Provide the [X, Y] coordinate of the cell's center where the given text is located.  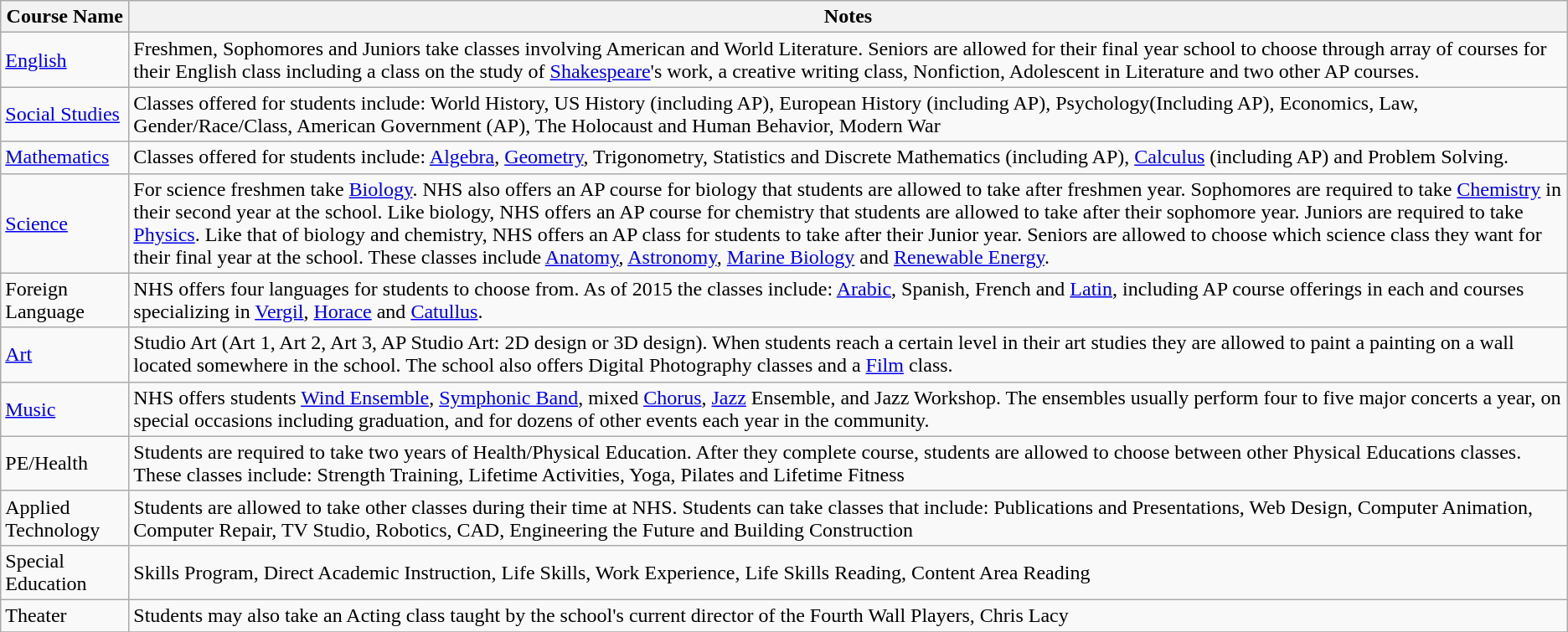
Course Name [65, 17]
Students may also take an Acting class taught by the school's current director of the Fourth Wall Players, Chris Lacy [848, 615]
Music [65, 408]
Science [65, 223]
Mathematics [65, 157]
Applied Technology [65, 517]
Skills Program, Direct Academic Instruction, Life Skills, Work Experience, Life Skills Reading, Content Area Reading [848, 573]
Art [65, 355]
Special Education [65, 573]
Theater [65, 615]
PE/Health [65, 464]
Social Studies [65, 114]
English [65, 60]
Notes [848, 17]
Foreign Language [65, 300]
